Return the [X, Y] coordinate for the center point of the cell that contains the specified text.  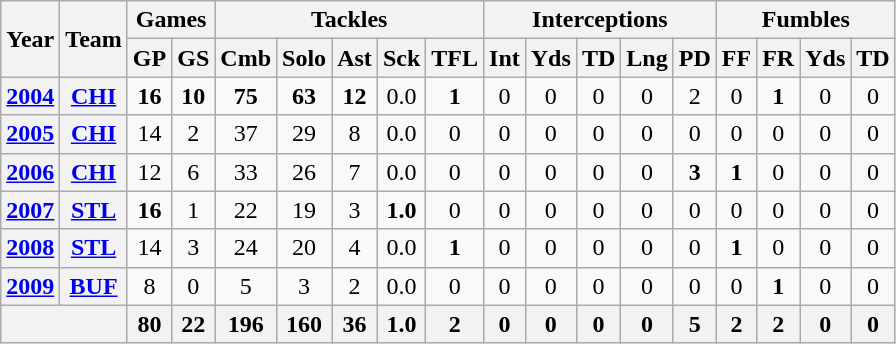
FF [736, 58]
Interceptions [600, 20]
4 [355, 248]
24 [246, 248]
PD [694, 58]
196 [246, 324]
26 [304, 172]
2009 [30, 286]
37 [246, 134]
Fumbles [806, 20]
GP [149, 58]
2004 [30, 96]
80 [149, 324]
2006 [30, 172]
Games [170, 20]
36 [355, 324]
19 [304, 210]
GS [194, 58]
FR [778, 58]
Ast [355, 58]
Int [505, 58]
TFL [455, 58]
Sck [401, 58]
Cmb [246, 58]
2008 [30, 248]
20 [304, 248]
Solo [304, 58]
2005 [30, 134]
7 [355, 172]
Team [94, 39]
Lng [647, 58]
75 [246, 96]
63 [304, 96]
29 [304, 134]
Tackles [350, 20]
160 [304, 324]
33 [246, 172]
Year [30, 39]
6 [194, 172]
BUF [94, 286]
2007 [30, 210]
10 [194, 96]
